Locate the cell with the specified text and output its (x, y) center coordinate. 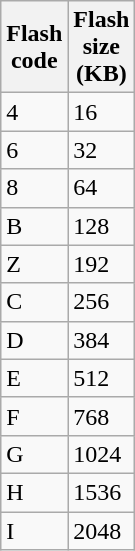
H (34, 492)
32 (102, 150)
768 (102, 416)
G (34, 454)
512 (102, 378)
4 (34, 112)
192 (102, 264)
2048 (102, 531)
I (34, 531)
Z (34, 264)
1536 (102, 492)
C (34, 302)
16 (102, 112)
Flashcode (34, 47)
B (34, 226)
Flashsize(KB) (102, 47)
8 (34, 188)
384 (102, 340)
64 (102, 188)
6 (34, 150)
1024 (102, 454)
128 (102, 226)
F (34, 416)
256 (102, 302)
E (34, 378)
D (34, 340)
